Return [x, y] of the center of cell containing provided text 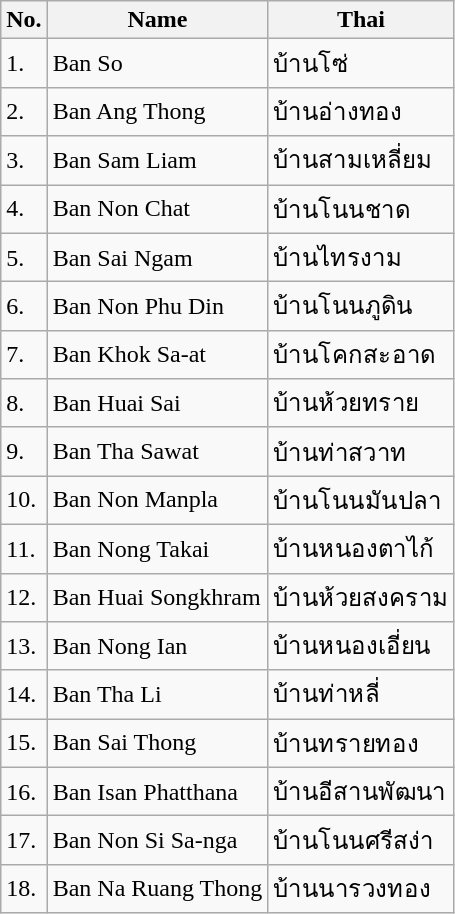
บ้านสามเหลี่ยม [362, 160]
8. [24, 404]
บ้านโคกสะอาด [362, 354]
14. [24, 694]
Ban Ang Thong [158, 112]
Ban Huai Sai [158, 404]
Ban Isan Phatthana [158, 792]
บ้านโนนภูดิน [362, 306]
Ban Tha Sawat [158, 452]
บ้านนารวงทอง [362, 888]
บ้านหนองตาไก้ [362, 548]
Ban Nong Ian [158, 646]
5. [24, 258]
บ้านห้วยสงคราม [362, 598]
Ban Tha Li [158, 694]
บ้านท่าหลี่ [362, 694]
7. [24, 354]
บ้านโซ่ [362, 64]
บ้านห้วยทราย [362, 404]
12. [24, 598]
Ban Sai Ngam [158, 258]
บ้านทรายทอง [362, 744]
บ้านท่าสวาท [362, 452]
16. [24, 792]
1. [24, 64]
17. [24, 840]
บ้านหนองเอี่ยน [362, 646]
Ban Non Phu Din [158, 306]
13. [24, 646]
4. [24, 208]
Ban Non Manpla [158, 500]
18. [24, 888]
บ้านโนนศรีสง่า [362, 840]
บ้านโนนชาด [362, 208]
Thai [362, 20]
Ban Khok Sa-at [158, 354]
บ้านโนนมันปลา [362, 500]
No. [24, 20]
Ban Non Si Sa-nga [158, 840]
บ้านอีสานพัฒนา [362, 792]
Ban Non Chat [158, 208]
Ban Na Ruang Thong [158, 888]
Ban Nong Takai [158, 548]
15. [24, 744]
บ้านอ่างทอง [362, 112]
9. [24, 452]
3. [24, 160]
Name [158, 20]
Ban Huai Songkhram [158, 598]
6. [24, 306]
Ban Sai Thong [158, 744]
บ้านไทรงาม [362, 258]
Ban Sam Liam [158, 160]
10. [24, 500]
11. [24, 548]
Ban So [158, 64]
2. [24, 112]
